Search for the cell housing the specified text and yield its (X, Y) center coordinate. 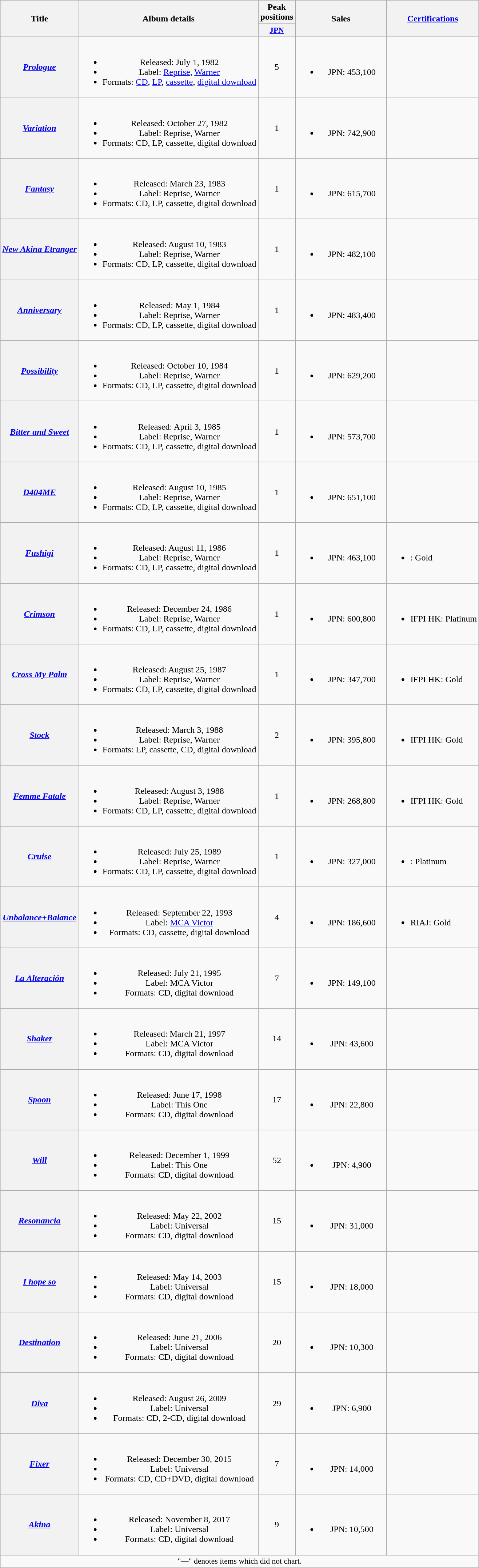
Released: August 25, 1987Label: Reprise, WarnerFormats: CD, LP, cassette, digital download (168, 675)
JPN: 186,600 (341, 917)
JPN: 31,000 (341, 1221)
JPN: 4,900 (341, 1160)
Released: November 8, 2017Label: UniversalFormats: CD, digital download (168, 1524)
RIAJ: Gold (433, 917)
52 (277, 1160)
JPN: 18,000 (341, 1282)
Released: May 22, 2002Label: UniversalFormats: CD, digital download (168, 1221)
D404ME (40, 492)
20 (277, 1343)
Fantasy (40, 189)
"—" denotes items which did not chart. (240, 1561)
5 (277, 67)
: Platinum (433, 856)
Will (40, 1160)
Peak positions (277, 12)
JPN: 742,900 (341, 128)
Released: October 10, 1984Label: Reprise, WarnerFormats: CD, LP, cassette, digital download (168, 371)
Released: March 3, 1988Label: Reprise, WarnerFormats: LP, cassette, CD, digital download (168, 735)
Released: August 10, 1985Label: Reprise, WarnerFormats: CD, LP, cassette, digital download (168, 492)
Album details (168, 19)
17 (277, 1100)
Destination (40, 1343)
Released: August 26, 2009Label: UniversalFormats: CD, 2-CD, digital download (168, 1403)
Released: July 25, 1989Label: Reprise, WarnerFormats: CD, LP, cassette, digital download (168, 856)
Released: April 3, 1985Label: Reprise, WarnerFormats: CD, LP, cassette, digital download (168, 432)
29 (277, 1403)
JPN: 327,000 (341, 856)
Shaker (40, 1039)
Released: July 1, 1982Label: Reprise, WarnerFormats: CD, LP, cassette, digital download (168, 67)
Spoon (40, 1100)
JPN: 22,800 (341, 1100)
Prologue (40, 67)
Certifications (433, 19)
Akina (40, 1524)
Released: August 11, 1986Label: Reprise, WarnerFormats: CD, LP, cassette, digital download (168, 553)
Released: August 10, 1983Label: Reprise, WarnerFormats: CD, LP, cassette, digital download (168, 249)
IFPI HK: Platinum (433, 614)
Unbalance+Balance (40, 917)
JPN: 651,100 (341, 492)
JPN: 629,200 (341, 371)
JPN: 10,500 (341, 1524)
: Gold (433, 553)
JPN: 482,100 (341, 249)
JPN: 10,300 (341, 1343)
Title (40, 19)
Fushigi (40, 553)
JPN: 600,800 (341, 614)
Diva (40, 1403)
Stock (40, 735)
Released: March 23, 1983Label: Reprise, WarnerFormats: CD, LP, cassette, digital download (168, 189)
4 (277, 917)
Cruise (40, 856)
14 (277, 1039)
Released: August 3, 1988Label: Reprise, WarnerFormats: CD, LP, cassette, digital download (168, 796)
Released: October 27, 1982Label: Reprise, WarnerFormats: CD, LP, cassette, digital download (168, 128)
JPN: 268,800 (341, 796)
JPN: 43,600 (341, 1039)
JPN: 14,000 (341, 1464)
JPN: 483,400 (341, 310)
Anniversary (40, 310)
Released: March 21, 1997Label: MCA VictorFormats: CD, digital download (168, 1039)
Bitter and Sweet (40, 432)
Femme Fatale (40, 796)
JPN: 347,700 (341, 675)
Released: May 1, 1984Label: Reprise, WarnerFormats: CD, LP, cassette, digital download (168, 310)
JPN: 615,700 (341, 189)
JPN: 6,900 (341, 1403)
JPN: 573,700 (341, 432)
JPN (277, 31)
JPN: 453,100 (341, 67)
9 (277, 1524)
Released: December 1, 1999Label: This OneFormats: CD, digital download (168, 1160)
Crimson (40, 614)
Released: May 14, 2003Label: UniversalFormats: CD, digital download (168, 1282)
New Akina Etranger (40, 249)
Released: December 24, 1986Label: Reprise, WarnerFormats: CD, LP, cassette, digital download (168, 614)
Released: June 21, 2006Label: UniversalFormats: CD, digital download (168, 1343)
JPN: 463,100 (341, 553)
Cross My Palm (40, 675)
Resonancia (40, 1221)
Released: July 21, 1995Label: MCA VictorFormats: CD, digital download (168, 978)
2 (277, 735)
Fixer (40, 1464)
JPN: 395,800 (341, 735)
Sales (341, 19)
JPN: 149,100 (341, 978)
La Alteración (40, 978)
Possibility (40, 371)
Variation (40, 128)
Released: June 17, 1998Label: This OneFormats: CD, digital download (168, 1100)
I hope so (40, 1282)
Released: September 22, 1993Label: MCA VictorFormats: CD, cassette, digital download (168, 917)
Released: December 30, 2015Label: UniversalFormats: CD, CD+DVD, digital download (168, 1464)
